Output the [x, y] coordinate of the center of the cell containing the given text.  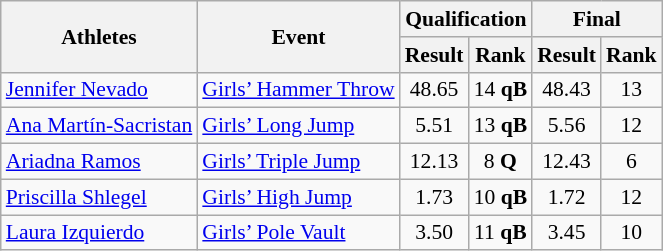
Ana Martín-Sacristan [100, 126]
14 qB [501, 90]
3.45 [566, 233]
Girls’ Long Jump [298, 126]
Girls’ Hammer Throw [298, 90]
Priscilla Shlegel [100, 197]
12.13 [434, 162]
Qualification [466, 19]
Ariadna Ramos [100, 162]
Girls’ Pole Vault [298, 233]
11 qB [501, 233]
13 qB [501, 126]
Girls’ Triple Jump [298, 162]
Laura Izquierdo [100, 233]
1.72 [566, 197]
13 [632, 90]
12.43 [566, 162]
8 Q [501, 162]
48.43 [566, 90]
3.50 [434, 233]
Event [298, 36]
48.65 [434, 90]
5.56 [566, 126]
1.73 [434, 197]
10 qB [501, 197]
6 [632, 162]
Girls’ High Jump [298, 197]
Final [596, 19]
5.51 [434, 126]
10 [632, 233]
Athletes [100, 36]
Jennifer Nevado [100, 90]
